Capture the cell that displays the provided text and extract its (x, y) central coordinate. 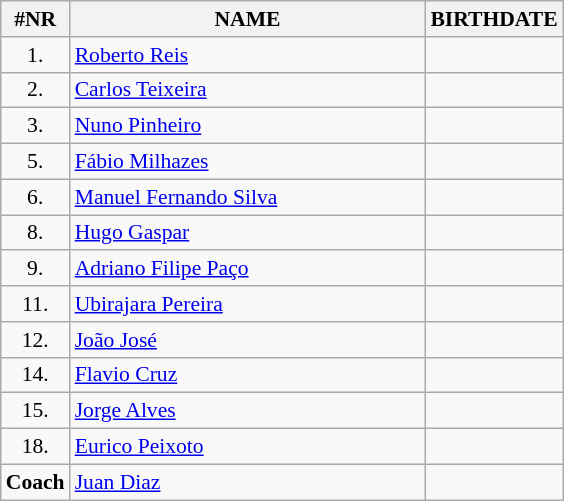
18. (36, 447)
Juan Diaz (248, 482)
5. (36, 162)
Coach (36, 482)
Manuel Fernando Silva (248, 197)
#NR (36, 19)
15. (36, 411)
6. (36, 197)
BIRTHDATE (494, 19)
1. (36, 55)
Adriano Filipe Paço (248, 269)
9. (36, 269)
Ubirajara Pereira (248, 304)
Fábio Milhazes (248, 162)
Roberto Reis (248, 55)
Flavio Cruz (248, 375)
11. (36, 304)
3. (36, 126)
Nuno Pinheiro (248, 126)
Carlos Teixeira (248, 90)
Eurico Peixoto (248, 447)
2. (36, 90)
8. (36, 233)
12. (36, 340)
Jorge Alves (248, 411)
João José (248, 340)
Hugo Gaspar (248, 233)
NAME (248, 19)
14. (36, 375)
